Determine the [x, y] coordinate at the center of the cell enclosing the given text.  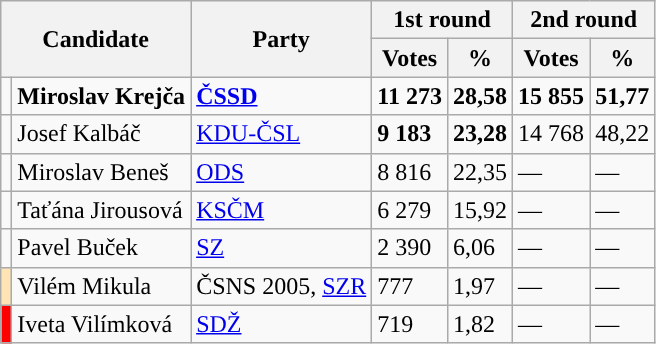
2 390 [410, 248]
ČSNS 2005, SZR [282, 286]
ČSSD [282, 96]
KSČM [282, 210]
6 279 [410, 210]
28,58 [480, 96]
SZ [282, 248]
15,92 [480, 210]
6,06 [480, 248]
11 273 [410, 96]
1st round [442, 20]
719 [410, 324]
SDŽ [282, 324]
51,77 [622, 96]
14 768 [552, 134]
23,28 [480, 134]
ODS [282, 172]
777 [410, 286]
Miroslav Beneš [102, 172]
Taťána Jirousová [102, 210]
Miroslav Krejča [102, 96]
Iveta Vilímková [102, 324]
Vilém Mikula [102, 286]
8 816 [410, 172]
1,82 [480, 324]
Party [282, 39]
Candidate [96, 39]
Josef Kalbáč [102, 134]
15 855 [552, 96]
48,22 [622, 134]
1,97 [480, 286]
9 183 [410, 134]
Pavel Buček [102, 248]
KDU-ČSL [282, 134]
22,35 [480, 172]
2nd round [584, 20]
